Extract the [X, Y] coordinate from the center of the cell holding the provided text.  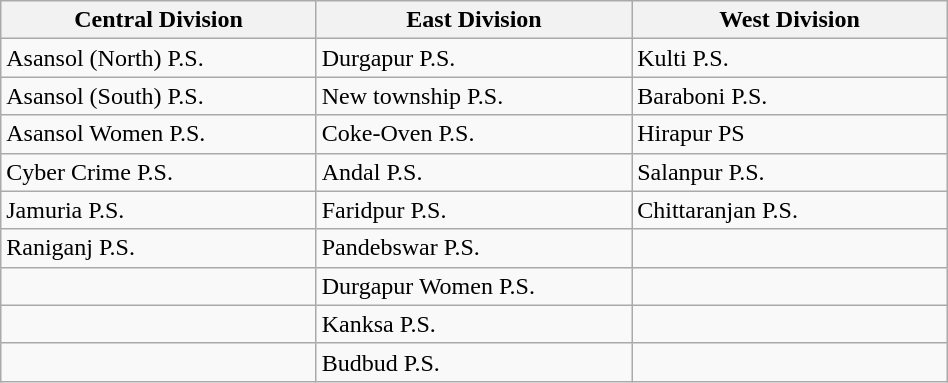
Cyber Crime P.S. [158, 172]
Jamuria P.S. [158, 210]
Durgapur Women P.S. [474, 286]
Hirapur PS [790, 134]
Coke-Oven P.S. [474, 134]
Chittaranjan P.S. [790, 210]
New township P.S. [474, 96]
Budbud P.S. [474, 362]
Kanksa P.S. [474, 324]
Durgapur P.S. [474, 58]
Asansol (North) P.S. [158, 58]
Baraboni P.S. [790, 96]
Raniganj P.S. [158, 248]
Pandebswar P.S. [474, 248]
East Division [474, 20]
Central Division [158, 20]
Salanpur P.S. [790, 172]
Kulti P.S. [790, 58]
West Division [790, 20]
Faridpur P.S. [474, 210]
Asansol Women P.S. [158, 134]
Asansol (South) P.S. [158, 96]
Andal P.S. [474, 172]
